For the text-containing cell, return its midpoint in [x, y] coordinate format. 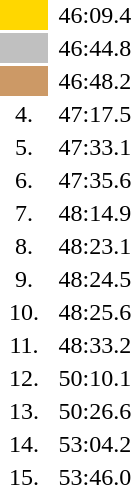
11. [24, 345]
10. [24, 312]
6. [24, 180]
12. [24, 378]
7. [24, 213]
14. [24, 444]
4. [24, 114]
8. [24, 246]
9. [24, 279]
13. [24, 411]
5. [24, 147]
